Scan for the cell matching the given text and deliver its [X, Y] coordinate at center. 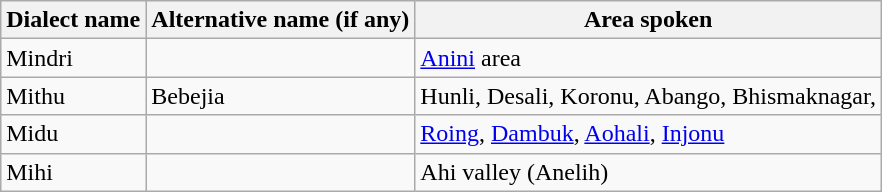
Dialect name [74, 20]
Alternative name (if any) [280, 20]
Ahi valley (Anelih) [648, 172]
Mihi [74, 172]
Mindri [74, 58]
Midu [74, 134]
Bebejia [280, 96]
Anini area [648, 58]
Roing, Dambuk, Aohali, Injonu [648, 134]
Area spoken [648, 20]
Mithu [74, 96]
Hunli, Desali, Koronu, Abango, Bhismaknagar, [648, 96]
